Provide the [X, Y] coordinate of the cell's center where the given text is located.  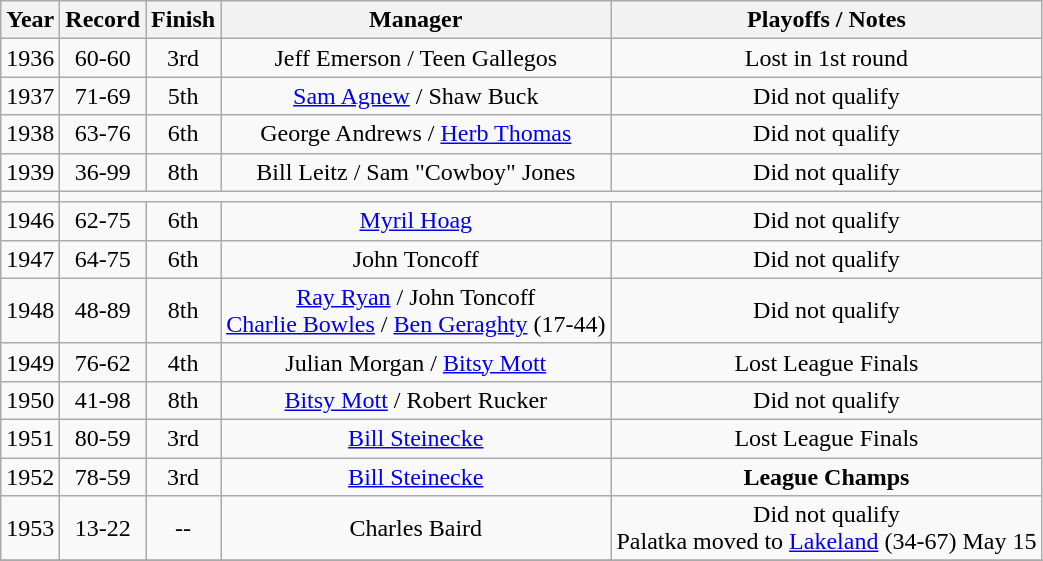
League Champs [826, 477]
4th [184, 362]
1949 [30, 362]
76-62 [103, 362]
1939 [30, 172]
Bill Leitz / Sam "Cowboy" Jones [416, 172]
Playoffs / Notes [826, 20]
36-99 [103, 172]
Sam Agnew / Shaw Buck [416, 96]
1953 [30, 528]
5th [184, 96]
71-69 [103, 96]
Did not qualify Palatka moved to Lakeland (34-67) May 15 [826, 528]
78-59 [103, 477]
Year [30, 20]
1952 [30, 477]
Charles Baird [416, 528]
48-89 [103, 310]
Julian Morgan / Bitsy Mott [416, 362]
Ray Ryan / John Toncoff Charlie Bowles / Ben Geraghty (17-44) [416, 310]
John Toncoff [416, 259]
64-75 [103, 259]
1947 [30, 259]
Record [103, 20]
63-76 [103, 134]
Lost in 1st round [826, 58]
80-59 [103, 438]
1950 [30, 400]
1937 [30, 96]
Myril Hoag [416, 221]
1936 [30, 58]
62-75 [103, 221]
1946 [30, 221]
Manager [416, 20]
Jeff Emerson / Teen Gallegos [416, 58]
41-98 [103, 400]
Finish [184, 20]
1938 [30, 134]
13-22 [103, 528]
1948 [30, 310]
1951 [30, 438]
Bitsy Mott / Robert Rucker [416, 400]
George Andrews / Herb Thomas [416, 134]
-- [184, 528]
60-60 [103, 58]
